Search for the cell housing the specified text and yield its (X, Y) center coordinate. 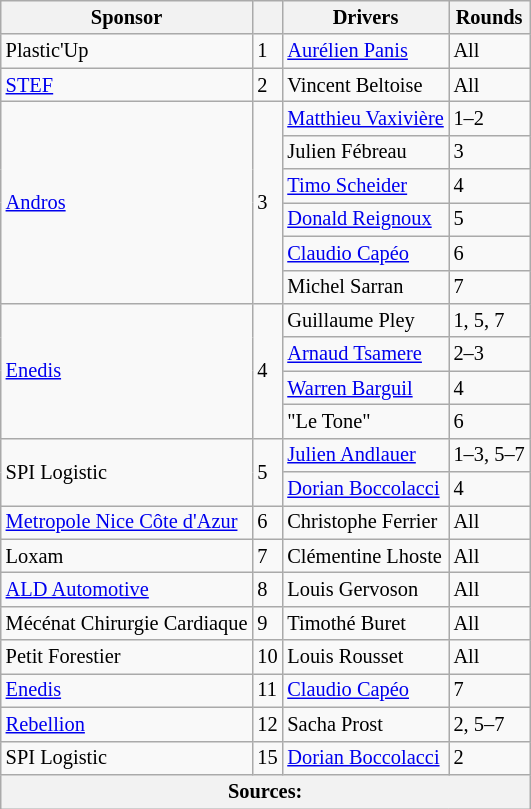
"Le Tone" (365, 421)
12 (267, 724)
Timothé Buret (365, 623)
Drivers (365, 17)
1–3, 5–7 (490, 455)
Julien Fébreau (365, 152)
1 (267, 51)
9 (267, 623)
2, 5–7 (490, 724)
Aurélien Panis (365, 51)
Louis Rousset (365, 657)
15 (267, 758)
1, 5, 7 (490, 320)
ALD Automotive (127, 589)
Louis Gervoson (365, 589)
Timo Scheider (365, 186)
Clémentine Lhoste (365, 556)
Rounds (490, 17)
Metropole Nice Côte d'Azur (127, 522)
Donald Reignoux (365, 219)
Petit Forestier (127, 657)
Loxam (127, 556)
2–3 (490, 354)
Arnaud Tsamere (365, 354)
STEF (127, 85)
Sponsor (127, 17)
Guillaume Pley (365, 320)
Andros (127, 202)
Vincent Beltoise (365, 85)
Christophe Ferrier (365, 522)
Rebellion (127, 724)
Julien Andlauer (365, 455)
Mécénat Chirurgie Cardiaque (127, 623)
11 (267, 690)
1–2 (490, 118)
Plastic'Up (127, 51)
Warren Barguil (365, 388)
Michel Sarran (365, 287)
8 (267, 589)
Matthieu Vaxivière (365, 118)
Sources: (266, 791)
Sacha Prost (365, 724)
10 (267, 657)
